Detect which cell encompasses the target text, then output its (X, Y) center coordinate. 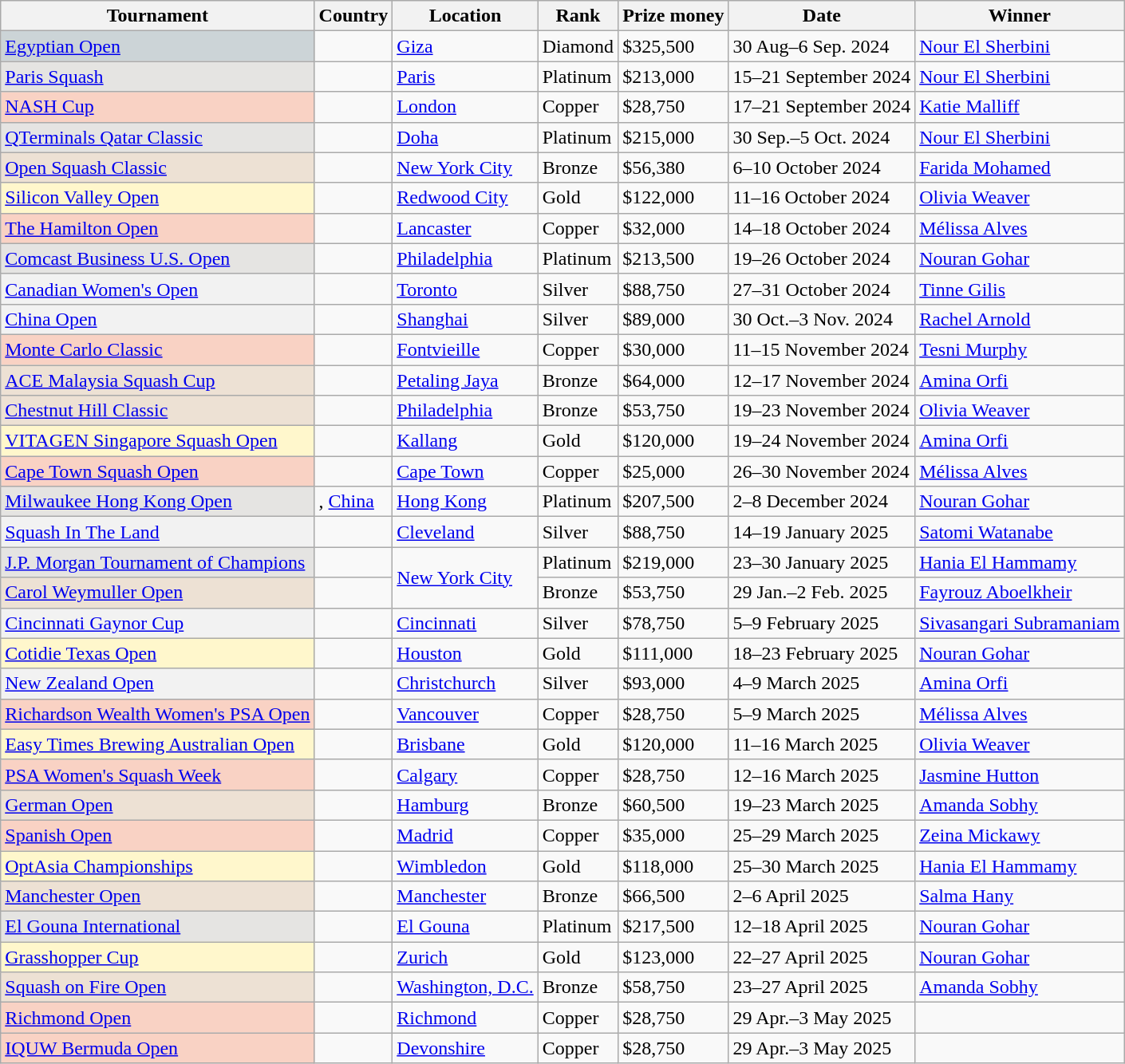
27–31 October 2024 (822, 289)
Cleveland (465, 532)
The Hamilton Open (158, 228)
Toronto (465, 289)
19–23 March 2025 (822, 805)
14–19 January 2025 (822, 532)
OptAsia Championships (158, 865)
Tesni Murphy (1020, 349)
Grasshopper Cup (158, 957)
Open Squash Classic (158, 167)
Diamond (578, 46)
14–18 October 2024 (822, 228)
2–8 December 2024 (822, 502)
London (465, 107)
Katie Malliff (1020, 107)
19–26 October 2024 (822, 258)
26–30 November 2024 (822, 471)
$66,500 (673, 897)
, China (353, 502)
J.P. Morgan Tournament of Champions (158, 562)
QTerminals Qatar Classic (158, 137)
Redwood City (465, 198)
Carol Weymuller Open (158, 593)
$325,500 (673, 46)
$207,500 (673, 502)
Spanish Open (158, 835)
17–21 September 2024 (822, 107)
Location (465, 16)
Egyptian Open (158, 46)
PSA Women's Squash Week (158, 774)
5–9 February 2025 (822, 623)
China Open (158, 319)
Rachel Arnold (1020, 319)
5–9 March 2025 (822, 714)
$78,750 (673, 623)
Kallang (465, 441)
Comcast Business U.S. Open (158, 258)
Canadian Women's Open (158, 289)
$111,000 (673, 653)
$35,000 (673, 835)
Squash on Fire Open (158, 987)
Manchester (465, 897)
Houston (465, 653)
Salma Hany (1020, 897)
$30,000 (673, 349)
Chestnut Hill Classic (158, 411)
Satomi Watanabe (1020, 532)
11–16 October 2024 (822, 198)
German Open (158, 805)
29 Jan.–2 Feb. 2025 (822, 593)
Wimbledon (465, 865)
Hong Kong (465, 502)
Giza (465, 46)
30 Aug–6 Sep. 2024 (822, 46)
Country (353, 16)
22–27 April 2025 (822, 957)
Shanghai (465, 319)
23–30 January 2025 (822, 562)
Winner (1020, 16)
15–21 September 2024 (822, 77)
2–6 April 2025 (822, 897)
$123,000 (673, 957)
Zurich (465, 957)
Madrid (465, 835)
Hamburg (465, 805)
Christchurch (465, 684)
Squash In The Land (158, 532)
25–29 March 2025 (822, 835)
Farida Mohamed (1020, 167)
12–18 April 2025 (822, 927)
Washington, D.C. (465, 987)
Cape Town Squash Open (158, 471)
$64,000 (673, 380)
IQUW Bermuda Open (158, 1048)
Vancouver (465, 714)
$25,000 (673, 471)
NASH Cup (158, 107)
VITAGEN Singapore Squash Open (158, 441)
11–16 March 2025 (822, 744)
4–9 March 2025 (822, 684)
El Gouna (465, 927)
Petaling Jaya (465, 380)
$122,000 (673, 198)
Brisbane (465, 744)
12–17 November 2024 (822, 380)
19–23 November 2024 (822, 411)
30 Sep.–5 Oct. 2024 (822, 137)
Paris (465, 77)
$118,000 (673, 865)
$89,000 (673, 319)
Cape Town (465, 471)
$60,500 (673, 805)
Cincinnati (465, 623)
$32,000 (673, 228)
Lancaster (465, 228)
Fayrouz Aboelkheir (1020, 593)
Manchester Open (158, 897)
Devonshire (465, 1048)
12–16 March 2025 (822, 774)
25–30 March 2025 (822, 865)
ACE Malaysia Squash Cup (158, 380)
23–27 April 2025 (822, 987)
Tinne Gilis (1020, 289)
$215,000 (673, 137)
$58,750 (673, 987)
Richardson Wealth Women's PSA Open (158, 714)
Jasmine Hutton (1020, 774)
18–23 February 2025 (822, 653)
Cincinnati Gaynor Cup (158, 623)
Zeina Mickawy (1020, 835)
Richmond (465, 1018)
$219,000 (673, 562)
30 Oct.–3 Nov. 2024 (822, 319)
Silicon Valley Open (158, 198)
$213,500 (673, 258)
$213,000 (673, 77)
11–15 November 2024 (822, 349)
Prize money (673, 16)
Doha (465, 137)
6–10 October 2024 (822, 167)
Fontvieille (465, 349)
New Zealand Open (158, 684)
El Gouna International (158, 927)
Sivasangari Subramaniam (1020, 623)
$56,380 (673, 167)
Milwaukee Hong Kong Open (158, 502)
Calgary (465, 774)
Tournament (158, 16)
19–24 November 2024 (822, 441)
Monte Carlo Classic (158, 349)
Rank (578, 16)
Paris Squash (158, 77)
Date (822, 16)
Easy Times Brewing Australian Open (158, 744)
Cotidie Texas Open (158, 653)
$217,500 (673, 927)
$93,000 (673, 684)
Richmond Open (158, 1018)
